Find where the given text appears and provide that cell's center as (x, y) coordinate. 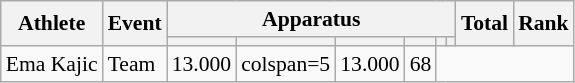
Apparatus (312, 19)
Team (135, 64)
Rank (544, 24)
68 (421, 64)
Event (135, 24)
colspan=5 (286, 64)
Ema Kajic (52, 64)
Total (484, 24)
Athlete (52, 24)
